Search for the cell housing the specified text and yield its (X, Y) center coordinate. 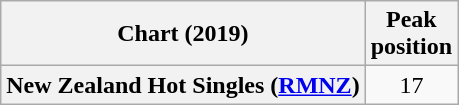
New Zealand Hot Singles (RMNZ) (183, 85)
Peakposition (411, 34)
Chart (2019) (183, 34)
17 (411, 85)
